Return the (x, y) coordinate for the center point of the cell that contains the specified text.  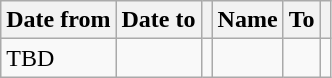
Name (248, 20)
Date to (158, 20)
Date from (58, 20)
To (302, 20)
TBD (58, 58)
